Identify which cell holds the provided text, then report its (X, Y) central coordinate. 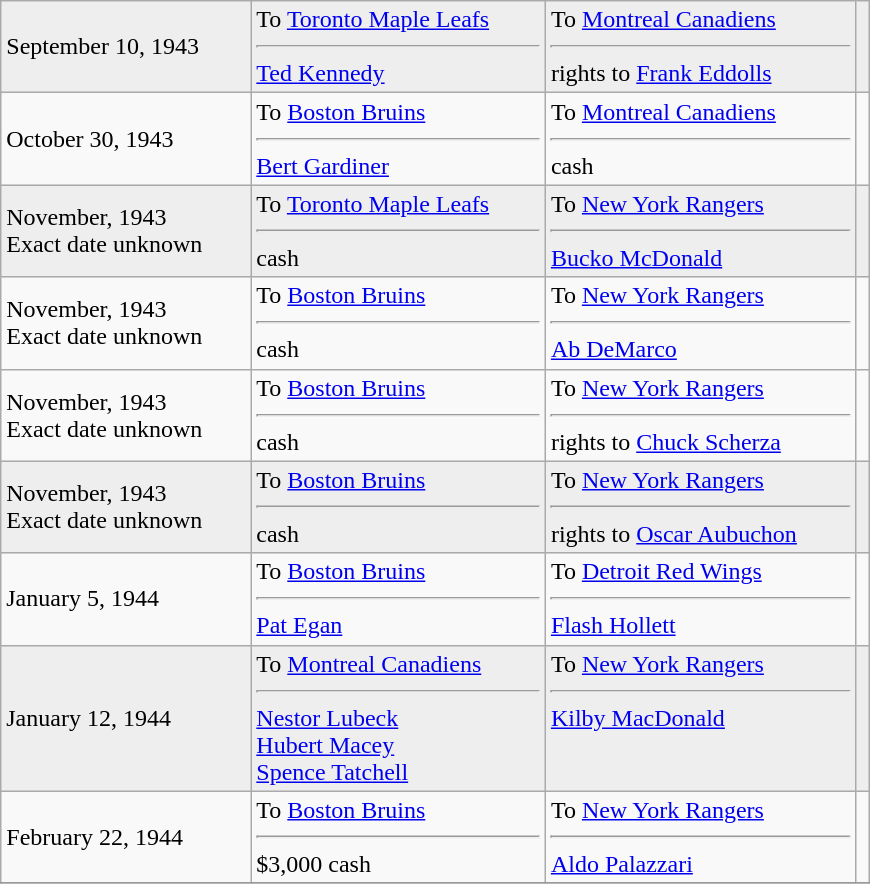
September 10, 1943 (126, 47)
To Detroit Red WingsFlash Hollett (700, 599)
To Montreal CanadiensNestor LubeckHubert MaceySpence Tatchell (398, 718)
To New York Rangersrights to Oscar Aubuchon (700, 507)
To New York Rangersrights to Chuck Scherza (700, 415)
To Montreal Canadienscash (700, 139)
October 30, 1943 (126, 139)
February 22, 1944 (126, 837)
To New York RangersAldo Palazzari (700, 837)
January 12, 1944 (126, 718)
To Montreal Canadiensrights to Frank Eddolls (700, 47)
To Boston BruinsBert Gardiner (398, 139)
To New York RangersKilby MacDonald (700, 718)
January 5, 1944 (126, 599)
To New York RangersBucko McDonald (700, 231)
To Boston BruinsPat Egan (398, 599)
To Toronto Maple Leafscash (398, 231)
To Boston Bruins$3,000 cash (398, 837)
To New York RangersAb DeMarco (700, 323)
To Toronto Maple LeafsTed Kennedy (398, 47)
